Return the [x, y] coordinate for the center point of the cell that contains the specified text.  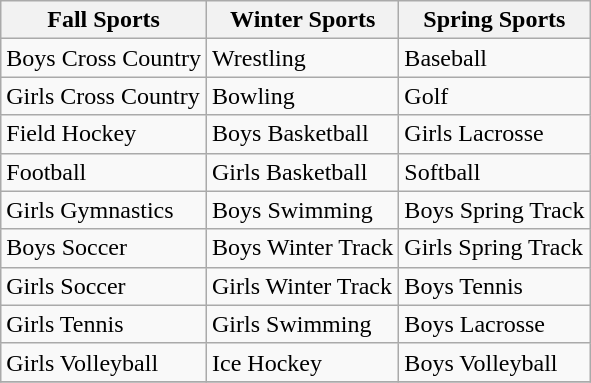
Girls Cross Country [104, 96]
Boys Soccer [104, 248]
Girls Spring Track [494, 248]
Boys Winter Track [303, 248]
Girls Tennis [104, 324]
Football [104, 172]
Winter Sports [303, 20]
Girls Soccer [104, 286]
Golf [494, 96]
Girls Volleyball [104, 362]
Fall Sports [104, 20]
Boys Lacrosse [494, 324]
Girls Winter Track [303, 286]
Boys Spring Track [494, 210]
Boys Tennis [494, 286]
Spring Sports [494, 20]
Boys Basketball [303, 134]
Girls Basketball [303, 172]
Girls Lacrosse [494, 134]
Field Hockey [104, 134]
Ice Hockey [303, 362]
Bowling [303, 96]
Softball [494, 172]
Wrestling [303, 58]
Baseball [494, 58]
Boys Volleyball [494, 362]
Boys Swimming [303, 210]
Girls Gymnastics [104, 210]
Girls Swimming [303, 324]
Boys Cross Country [104, 58]
